Search for the cell housing the specified text and yield its (X, Y) center coordinate. 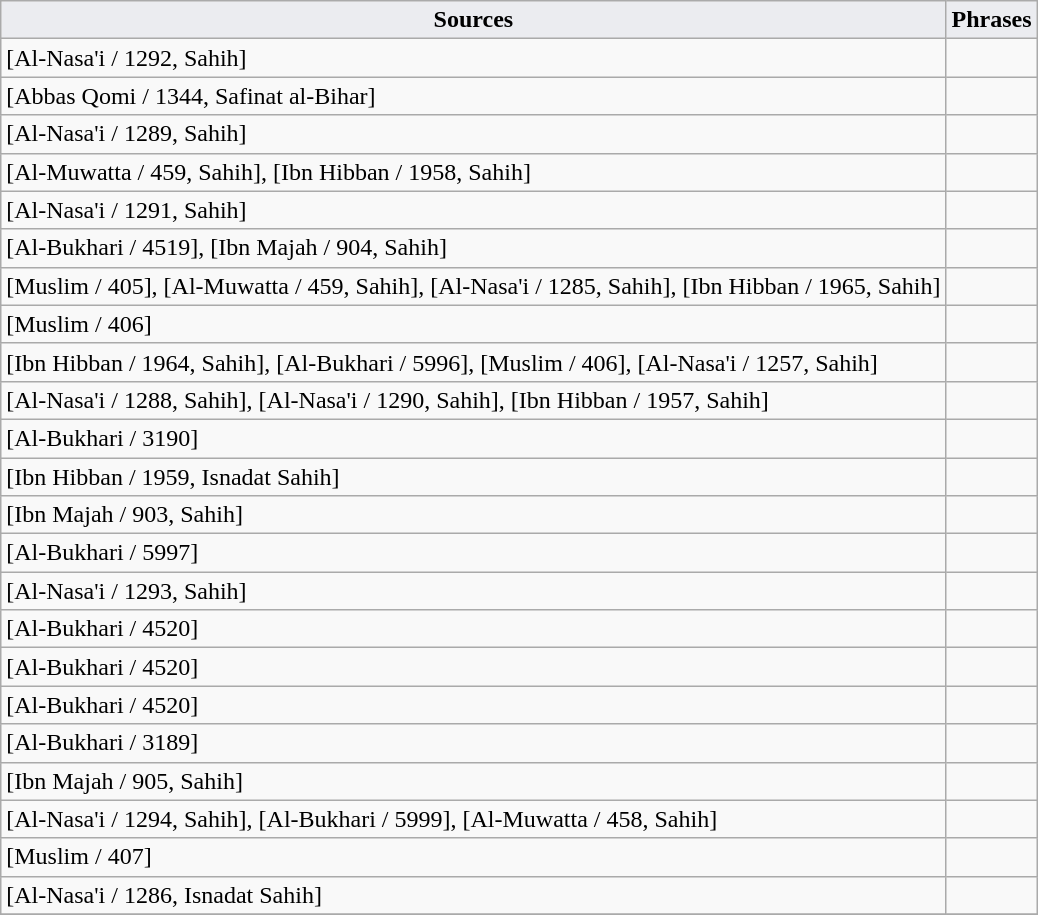
[Al-Nasa'i / 1291, Sahih] (474, 210)
[Al-Nasa'i / 1288, Sahih], [Al-Nasa'i / 1290, Sahih], [Ibn Hibban / 1957, Sahih] (474, 400)
[Ibn Majah / 903, Sahih] (474, 515)
[Al-Nasa'i / 1292, Sahih] (474, 58)
[Muslim / 405], [Al-Muwatta / 459, Sahih], [Al-Nasa'i / 1285, Sahih], [Ibn Hibban / 1965, Sahih] (474, 286)
[Al-Nasa'i / 1293, Sahih] (474, 591)
[Abbas Qomi / 1344, Safinat al-Bihar] (474, 96)
[Muslim / 406] (474, 324)
[Al-Muwatta / 459, Sahih], [Ibn Hibban / 1958, Sahih] (474, 172)
[Al-Nasa'i / 1294, Sahih], [Al-Bukhari / 5999], [Al-Muwatta / 458, Sahih] (474, 819)
[Al-Bukhari / 5997] (474, 553)
[Ibn Majah / 905, Sahih] (474, 781)
[Muslim / 407] (474, 857)
[Al-Nasa'i / 1289, Sahih] (474, 134)
[Ibn Hibban / 1964, Sahih], [Al-Bukhari / 5996], [Muslim / 406], [Al-Nasa'i / 1257, Sahih] (474, 362)
[Al-Bukhari / 3189] (474, 743)
[Al-Nasa'i / 1286, Isnadat Sahih] (474, 895)
[Al-Bukhari / 4519], [Ibn Majah / 904, Sahih] (474, 248)
Sources (474, 20)
[Ibn Hibban / 1959, Isnadat Sahih] (474, 477)
[Al-Bukhari / 3190] (474, 438)
Phrases (992, 20)
